Detect which cell encompasses the target text, then output its (x, y) center coordinate. 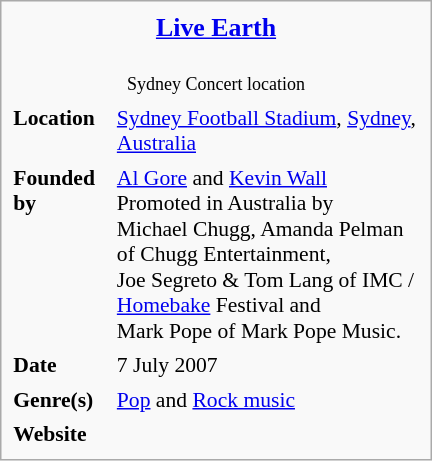
Sydney Football Stadium, Sydney, Australia (268, 130)
Date (61, 365)
7 July 2007 (268, 365)
Genre(s) (61, 399)
Founded by (61, 254)
Sydney Concert location (216, 83)
Pop and Rock music (268, 399)
Website (61, 434)
Live Earth (216, 28)
Location (61, 130)
